Find where the given text appears and provide that cell's center as [x, y] coordinate. 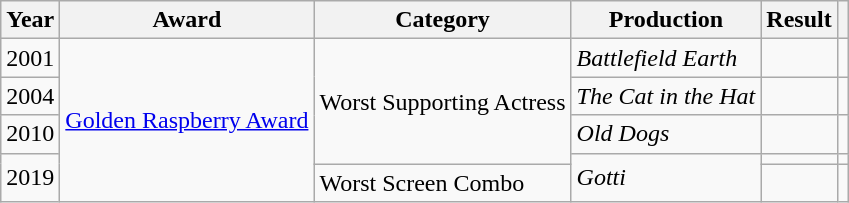
Golden Raspberry Award [187, 120]
2019 [30, 178]
Result [799, 20]
Category [442, 20]
Year [30, 20]
Production [666, 20]
2004 [30, 96]
Worst Screen Combo [442, 183]
2001 [30, 58]
Old Dogs [666, 134]
The Cat in the Hat [666, 96]
2010 [30, 134]
Award [187, 20]
Gotti [666, 178]
Worst Supporting Actress [442, 102]
Battlefield Earth [666, 58]
